Provide the [X, Y] coordinate of the cell's center where the given text is located.  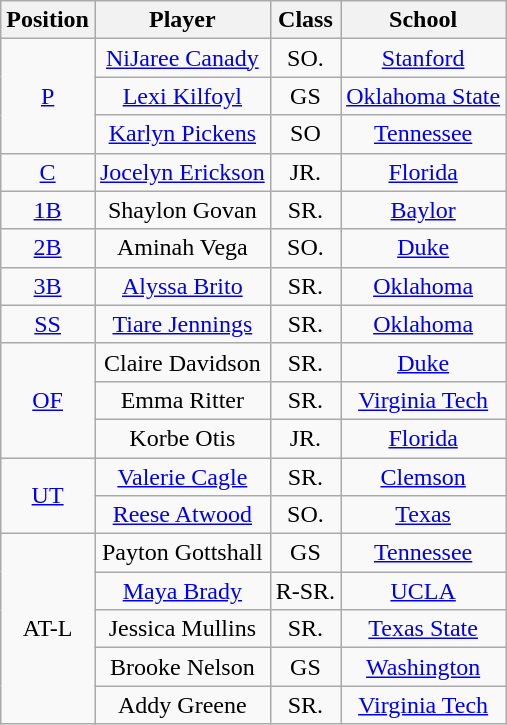
R-SR. [305, 591]
Oklahoma State [424, 96]
SO [305, 134]
Washington [424, 667]
Baylor [424, 210]
Class [305, 20]
AT-L [48, 629]
Alyssa Brito [182, 286]
Texas [424, 515]
Payton Gottshall [182, 553]
Shaylon Govan [182, 210]
Korbe Otis [182, 438]
Karlyn Pickens [182, 134]
2B [48, 248]
Valerie Cagle [182, 477]
Addy Greene [182, 705]
C [48, 172]
Tiare Jennings [182, 324]
Jocelyn Erickson [182, 172]
P [48, 96]
Lexi Kilfoyl [182, 96]
Position [48, 20]
Claire Davidson [182, 362]
Maya Brady [182, 591]
NiJaree Canady [182, 58]
Emma Ritter [182, 400]
Brooke Nelson [182, 667]
Aminah Vega [182, 248]
UT [48, 496]
Texas State [424, 629]
Clemson [424, 477]
UCLA [424, 591]
SS [48, 324]
Reese Atwood [182, 515]
Jessica Mullins [182, 629]
3B [48, 286]
1B [48, 210]
OF [48, 400]
Player [182, 20]
School [424, 20]
Stanford [424, 58]
